Extract the (x, y) coordinate from the center of the cell holding the provided text.  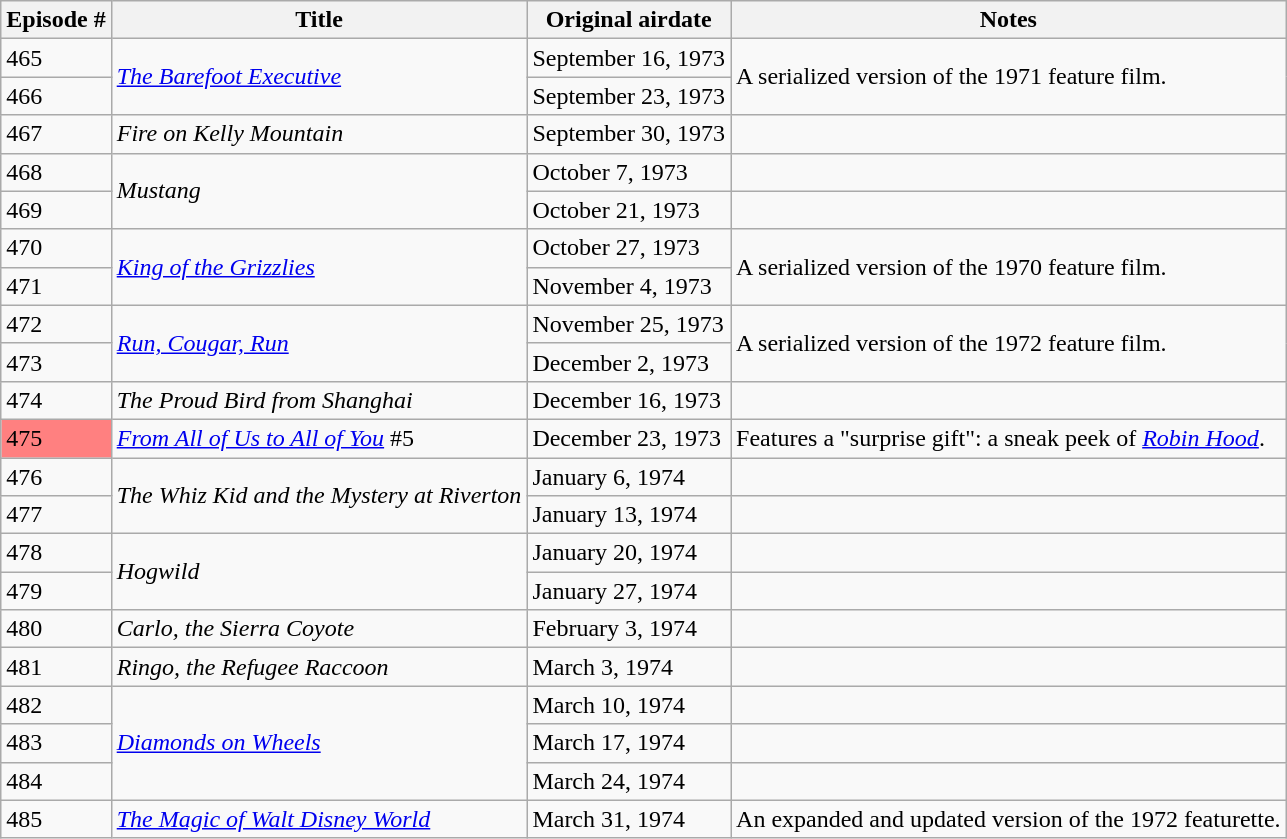
476 (56, 477)
December 23, 1973 (629, 438)
466 (56, 96)
Hogwild (319, 572)
Run, Cougar, Run (319, 343)
474 (56, 400)
September 23, 1973 (629, 96)
March 10, 1974 (629, 705)
478 (56, 553)
482 (56, 705)
October 7, 1973 (629, 172)
Features a "surprise gift": a sneak peek of Robin Hood. (1009, 438)
A serialized version of the 1971 feature film. (1009, 77)
January 13, 1974 (629, 515)
December 16, 1973 (629, 400)
September 16, 1973 (629, 58)
475 (56, 438)
An expanded and updated version of the 1972 featurette. (1009, 819)
Title (319, 20)
November 4, 1973 (629, 286)
March 3, 1974 (629, 667)
465 (56, 58)
480 (56, 629)
Diamonds on Wheels (319, 743)
Original airdate (629, 20)
January 27, 1974 (629, 591)
Carlo, the Sierra Coyote (319, 629)
469 (56, 210)
483 (56, 743)
The Whiz Kid and the Mystery at Riverton (319, 496)
Fire on Kelly Mountain (319, 134)
Episode # (56, 20)
471 (56, 286)
477 (56, 515)
470 (56, 248)
A serialized version of the 1972 feature film. (1009, 343)
March 17, 1974 (629, 743)
March 31, 1974 (629, 819)
Mustang (319, 191)
479 (56, 591)
472 (56, 324)
December 2, 1973 (629, 362)
The Proud Bird from Shanghai (319, 400)
Ringo, the Refugee Raccoon (319, 667)
485 (56, 819)
October 21, 1973 (629, 210)
468 (56, 172)
467 (56, 134)
King of the Grizzlies (319, 267)
Notes (1009, 20)
October 27, 1973 (629, 248)
January 6, 1974 (629, 477)
481 (56, 667)
473 (56, 362)
November 25, 1973 (629, 324)
484 (56, 781)
March 24, 1974 (629, 781)
The Magic of Walt Disney World (319, 819)
September 30, 1973 (629, 134)
From All of Us to All of You #5 (319, 438)
The Barefoot Executive (319, 77)
February 3, 1974 (629, 629)
A serialized version of the 1970 feature film. (1009, 267)
January 20, 1974 (629, 553)
